Find where the given text appears and provide that cell's center as [x, y] coordinate. 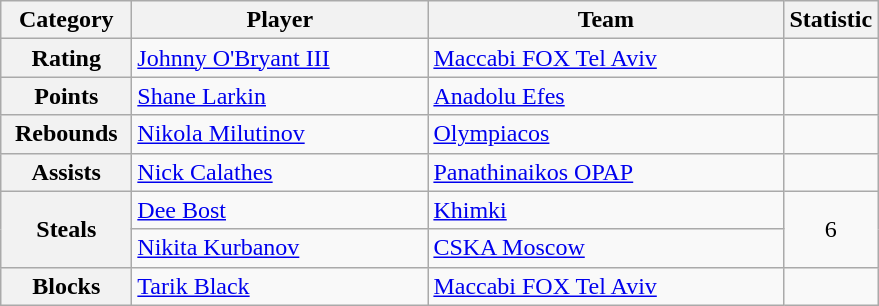
Dee Bost [280, 210]
Olympiacos [606, 134]
Tarik Black [280, 286]
Nikita Kurbanov [280, 248]
Assists [66, 172]
Khimki [606, 210]
Player [280, 20]
Steals [66, 229]
Shane Larkin [280, 96]
Category [66, 20]
Team [606, 20]
Statistic [831, 20]
Johnny O'Bryant III [280, 58]
Nick Calathes [280, 172]
Anadolu Efes [606, 96]
Panathinaikos OPAP [606, 172]
Rebounds [66, 134]
6 [831, 229]
Nikola Milutinov [280, 134]
Rating [66, 58]
CSKA Moscow [606, 248]
Points [66, 96]
Blocks [66, 286]
